Scan for the cell matching the given text and deliver its (X, Y) coordinate at center. 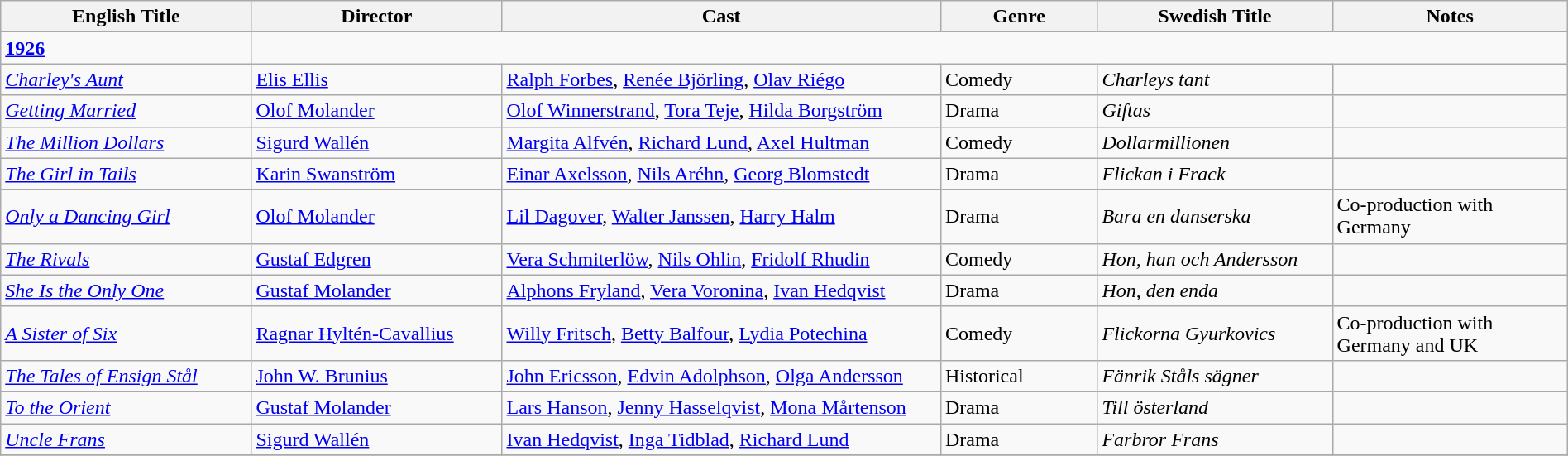
Ivan Hedqvist, Inga Tidblad, Richard Lund (721, 439)
John Ericsson, Edvin Adolphson, Olga Andersson (721, 376)
Lil Dagover, Walter Janssen, Harry Halm (721, 217)
Notes (1450, 17)
Flickorna Gyurkovics (1215, 333)
The Million Dollars (126, 142)
Karin Swanström (377, 174)
Gustaf Edgren (377, 259)
Charley's Aunt (126, 79)
Elis Ellis (377, 79)
Ragnar Hyltén-Cavallius (377, 333)
Swedish Title (1215, 17)
Farbror Frans (1215, 439)
Flickan i Frack (1215, 174)
Co-production with Germany (1450, 217)
The Girl in Tails (126, 174)
Uncle Frans (126, 439)
Alphons Fryland, Vera Voronina, Ivan Hedqvist (721, 290)
John W. Brunius (377, 376)
Historical (1019, 376)
Hon, den enda (1215, 290)
Genre (1019, 17)
Lars Hanson, Jenny Hasselqvist, Mona Mårtenson (721, 407)
Fänrik Ståls sägner (1215, 376)
A Sister of Six (126, 333)
1926 (126, 48)
Only a Dancing Girl (126, 217)
Olof Winnerstrand, Tora Teje, Hilda Borgström (721, 111)
Charleys tant (1215, 79)
Einar Axelsson, Nils Aréhn, Georg Blomstedt (721, 174)
Giftas (1215, 111)
English Title (126, 17)
The Tales of Ensign Stål (126, 376)
Hon, han och Andersson (1215, 259)
Director (377, 17)
Ralph Forbes, Renée Björling, Olav Riégo (721, 79)
Bara en danserska (1215, 217)
To the Orient (126, 407)
Till österland (1215, 407)
She Is the Only One (126, 290)
The Rivals (126, 259)
Dollarmillionen (1215, 142)
Co-production with Germany and UK (1450, 333)
Willy Fritsch, Betty Balfour, Lydia Potechina (721, 333)
Margita Alfvén, Richard Lund, Axel Hultman (721, 142)
Cast (721, 17)
Vera Schmiterlöw, Nils Ohlin, Fridolf Rhudin (721, 259)
Getting Married (126, 111)
